From the cell containing the given text, extract its center point as [x, y] coordinate. 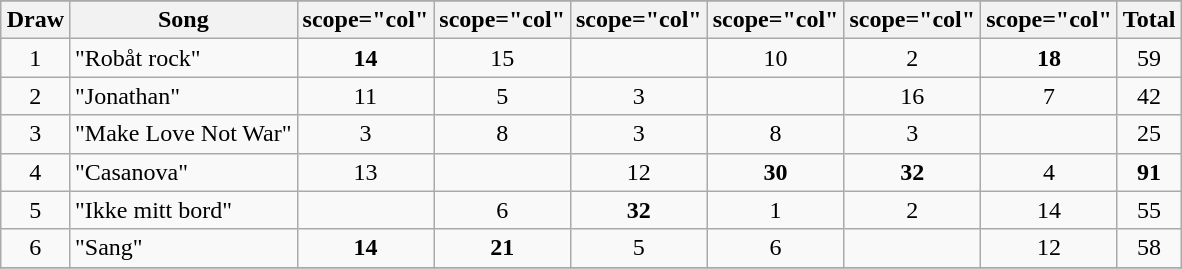
"Jonathan" [184, 96]
15 [502, 58]
18 [1050, 58]
91 [1149, 172]
21 [502, 248]
Total [1149, 20]
25 [1149, 134]
7 [1050, 96]
"Casanova" [184, 172]
Draw [35, 20]
16 [912, 96]
55 [1149, 210]
13 [366, 172]
30 [776, 172]
"Sang" [184, 248]
59 [1149, 58]
42 [1149, 96]
"Robåt rock" [184, 58]
58 [1149, 248]
11 [366, 96]
10 [776, 58]
"Ikke mitt bord" [184, 210]
Song [184, 20]
"Make Love Not War" [184, 134]
